Provide the [x, y] coordinate of the cell's center where the given text is located.  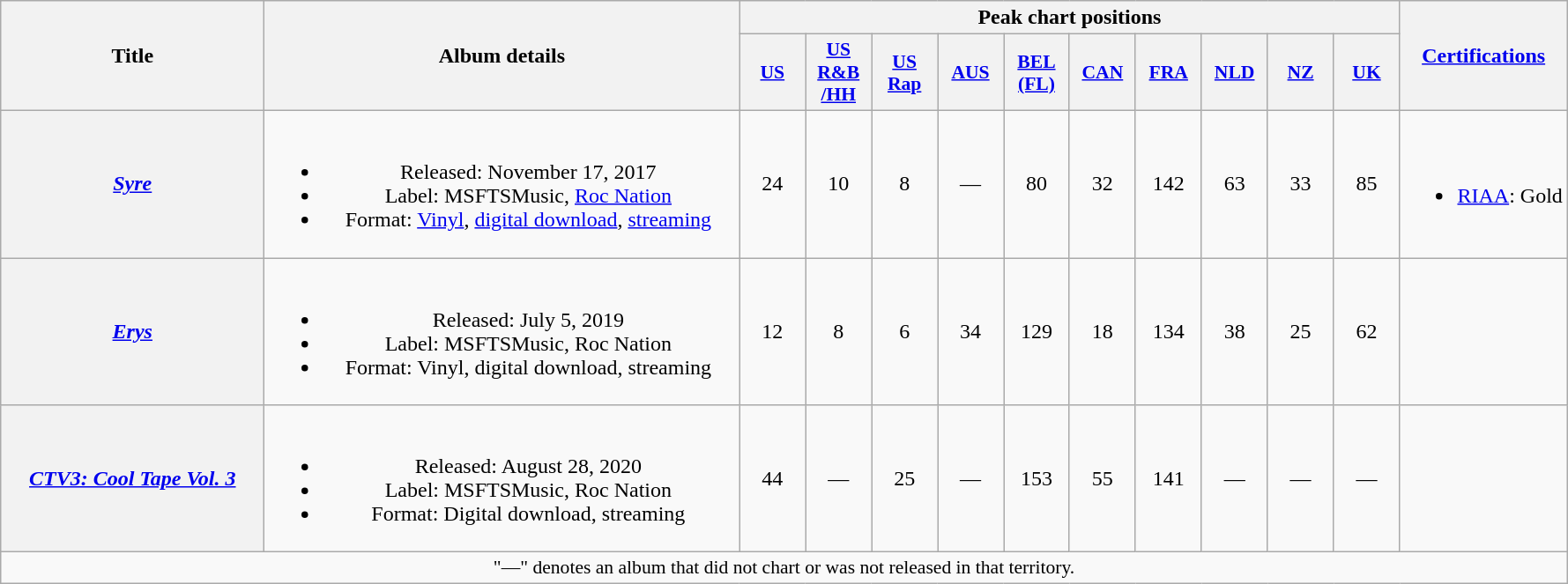
FRA [1169, 72]
44 [772, 479]
UK [1366, 72]
Released: November 17, 2017Label: MSFTSMusic, Roc NationFormat: Vinyl, digital download, streaming [502, 183]
32 [1102, 183]
CTV3: Cool Tape Vol. 3 [132, 479]
AUS [971, 72]
Released: July 5, 2019Label: MSFTSMusic, Roc NationFormat: Vinyl, digital download, streaming [502, 331]
Album details [502, 56]
RIAA: Gold [1483, 183]
US [772, 72]
6 [904, 331]
24 [772, 183]
55 [1102, 479]
34 [971, 331]
85 [1366, 183]
63 [1234, 183]
33 [1301, 183]
USR&B/HH [839, 72]
NLD [1234, 72]
62 [1366, 331]
CAN [1102, 72]
80 [1037, 183]
141 [1169, 479]
153 [1037, 479]
Certifications [1483, 56]
142 [1169, 183]
38 [1234, 331]
Peak chart positions [1070, 18]
BEL(FL) [1037, 72]
Syre [132, 183]
Erys [132, 331]
"—" denotes an album that did not chart or was not released in that territory. [784, 568]
18 [1102, 331]
NZ [1301, 72]
134 [1169, 331]
USRap [904, 72]
129 [1037, 331]
12 [772, 331]
10 [839, 183]
Title [132, 56]
Released: August 28, 2020Label: MSFTSMusic, Roc NationFormat: Digital download, streaming [502, 479]
